Extract the (X, Y) coordinate from the center of the cell holding the provided text.  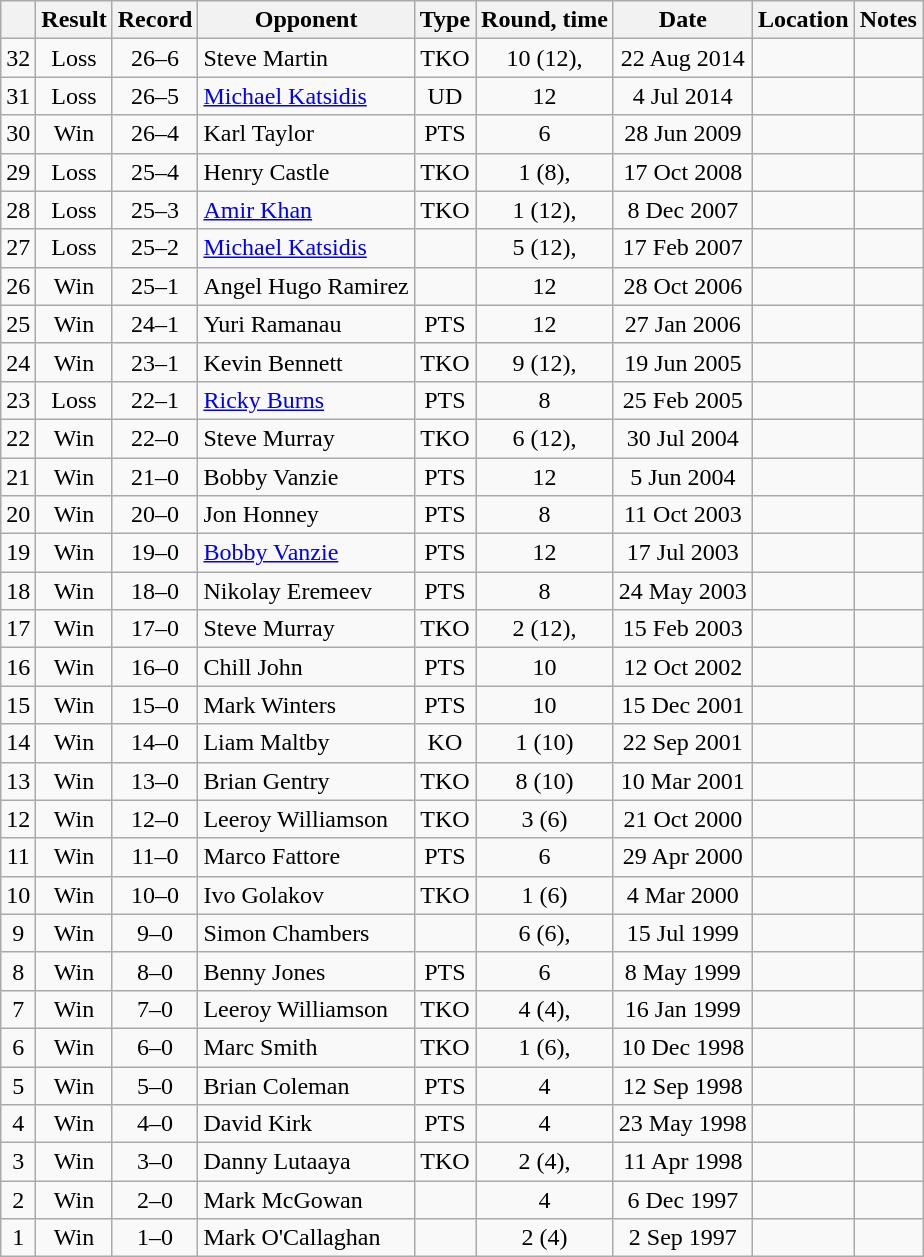
2 (18, 1200)
6 (6), (545, 933)
22 Sep 2001 (682, 743)
21–0 (155, 477)
17 (18, 629)
4 Jul 2014 (682, 96)
8 Dec 2007 (682, 210)
25–4 (155, 172)
14–0 (155, 743)
2 (12), (545, 629)
2 (4), (545, 1162)
Opponent (306, 20)
KO (444, 743)
Nikolay Eremeev (306, 591)
1 (6), (545, 1047)
UD (444, 96)
9–0 (155, 933)
2–0 (155, 1200)
26–5 (155, 96)
13–0 (155, 781)
11 Oct 2003 (682, 515)
8–0 (155, 971)
16–0 (155, 667)
7–0 (155, 1009)
19 (18, 553)
21 Oct 2000 (682, 819)
28 (18, 210)
13 (18, 781)
5 (12), (545, 248)
Record (155, 20)
20 (18, 515)
22 Aug 2014 (682, 58)
12 Oct 2002 (682, 667)
5 (18, 1085)
11 (18, 857)
9 (12), (545, 362)
3 (18, 1162)
Ivo Golakov (306, 895)
Mark McGowan (306, 1200)
21 (18, 477)
12 Sep 1998 (682, 1085)
10 Mar 2001 (682, 781)
11–0 (155, 857)
Round, time (545, 20)
Chill John (306, 667)
25–2 (155, 248)
Danny Lutaaya (306, 1162)
1–0 (155, 1238)
16 (18, 667)
4–0 (155, 1124)
Marc Smith (306, 1047)
14 (18, 743)
Amir Khan (306, 210)
17–0 (155, 629)
Yuri Ramanau (306, 324)
12–0 (155, 819)
Karl Taylor (306, 134)
Brian Gentry (306, 781)
6 (12), (545, 438)
25–3 (155, 210)
3 (6) (545, 819)
3–0 (155, 1162)
10 Dec 1998 (682, 1047)
Jon Honney (306, 515)
30 (18, 134)
Notes (888, 20)
Mark Winters (306, 705)
30 Jul 2004 (682, 438)
29 Apr 2000 (682, 857)
15–0 (155, 705)
Simon Chambers (306, 933)
20–0 (155, 515)
17 Oct 2008 (682, 172)
Location (803, 20)
1 (6) (545, 895)
24 May 2003 (682, 591)
19–0 (155, 553)
6–0 (155, 1047)
Marco Fattore (306, 857)
11 Apr 1998 (682, 1162)
15 Feb 2003 (682, 629)
Mark O'Callaghan (306, 1238)
19 Jun 2005 (682, 362)
24–1 (155, 324)
Kevin Bennett (306, 362)
24 (18, 362)
15 Dec 2001 (682, 705)
Date (682, 20)
1 (8), (545, 172)
22 (18, 438)
27 (18, 248)
Liam Maltby (306, 743)
10–0 (155, 895)
28 Oct 2006 (682, 286)
4 (4), (545, 1009)
Type (444, 20)
1 (10) (545, 743)
4 Mar 2000 (682, 895)
1 (18, 1238)
25 (18, 324)
32 (18, 58)
9 (18, 933)
29 (18, 172)
8 May 1999 (682, 971)
Henry Castle (306, 172)
22–1 (155, 400)
5–0 (155, 1085)
18 (18, 591)
8 (10) (545, 781)
26–6 (155, 58)
28 Jun 2009 (682, 134)
10 (12), (545, 58)
15 Jul 1999 (682, 933)
Steve Martin (306, 58)
22–0 (155, 438)
25–1 (155, 286)
15 (18, 705)
7 (18, 1009)
23 May 1998 (682, 1124)
16 Jan 1999 (682, 1009)
6 Dec 1997 (682, 1200)
23–1 (155, 362)
2 Sep 1997 (682, 1238)
Brian Coleman (306, 1085)
17 Feb 2007 (682, 248)
Benny Jones (306, 971)
2 (4) (545, 1238)
Angel Hugo Ramirez (306, 286)
27 Jan 2006 (682, 324)
David Kirk (306, 1124)
26 (18, 286)
31 (18, 96)
23 (18, 400)
17 Jul 2003 (682, 553)
Result (74, 20)
1 (12), (545, 210)
Ricky Burns (306, 400)
18–0 (155, 591)
26–4 (155, 134)
5 Jun 2004 (682, 477)
25 Feb 2005 (682, 400)
